Output the (x, y) coordinate of the center of the cell containing the given text.  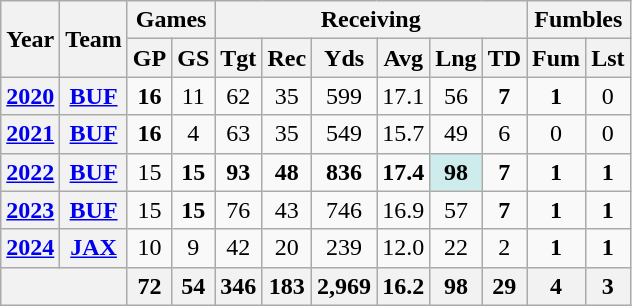
2020 (30, 96)
GP (149, 58)
3 (608, 286)
17.1 (404, 96)
Lst (608, 58)
2,969 (344, 286)
746 (344, 210)
29 (504, 286)
72 (149, 286)
Receiving (371, 20)
42 (238, 248)
2023 (30, 210)
346 (238, 286)
49 (456, 134)
20 (287, 248)
56 (456, 96)
836 (344, 172)
Lng (456, 58)
Team (94, 39)
16.9 (404, 210)
Games (170, 20)
6 (504, 134)
11 (194, 96)
9 (194, 248)
62 (238, 96)
239 (344, 248)
54 (194, 286)
15.7 (404, 134)
48 (287, 172)
GS (194, 58)
2 (504, 248)
76 (238, 210)
549 (344, 134)
Avg (404, 58)
17.4 (404, 172)
183 (287, 286)
63 (238, 134)
2024 (30, 248)
TD (504, 58)
Year (30, 39)
Fum (556, 58)
Yds (344, 58)
Tgt (238, 58)
2022 (30, 172)
16.2 (404, 286)
93 (238, 172)
2021 (30, 134)
Fumbles (578, 20)
599 (344, 96)
JAX (94, 248)
22 (456, 248)
57 (456, 210)
Rec (287, 58)
43 (287, 210)
10 (149, 248)
12.0 (404, 248)
